Scan for the cell matching the given text and deliver its [x, y] coordinate at center. 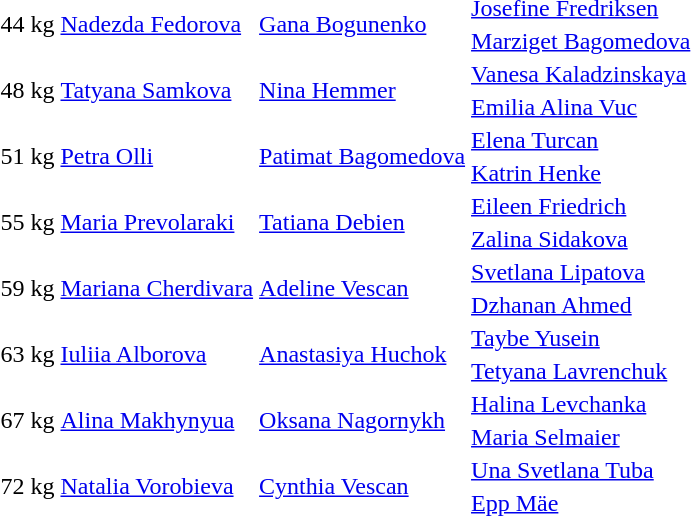
Mariana Cherdivara [157, 288]
Iuliia Alborova [157, 354]
Alina Makhynyua [157, 420]
Patimat Bagomedova [362, 156]
Adeline Vescan [362, 288]
Petra Olli [157, 156]
Oksana Nagornykh [362, 420]
Tatiana Debien [362, 222]
Tatyana Samkova [157, 90]
Maria Prevolaraki [157, 222]
Anastasiya Huchok [362, 354]
Nina Hemmer [362, 90]
